Detect which cell encompasses the target text, then output its (X, Y) center coordinate. 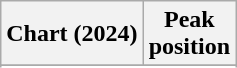
Chart (2024) (72, 34)
Peakposition (189, 34)
